Search for the cell housing the specified text and yield its [x, y] center coordinate. 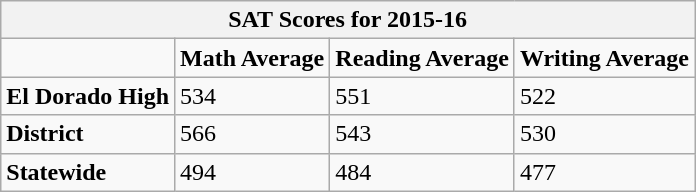
Math Average [252, 58]
530 [604, 134]
Reading Average [422, 58]
522 [604, 96]
Statewide [88, 172]
566 [252, 134]
Writing Average [604, 58]
494 [252, 172]
484 [422, 172]
543 [422, 134]
551 [422, 96]
477 [604, 172]
SAT Scores for 2015-16 [348, 20]
El Dorado High [88, 96]
District [88, 134]
534 [252, 96]
